Detect which cell encompasses the target text, then output its (X, Y) center coordinate. 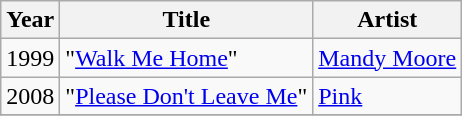
Artist (388, 20)
Year (30, 20)
Title (186, 20)
"Walk Me Home" (186, 58)
Mandy Moore (388, 58)
"Please Don't Leave Me" (186, 96)
1999 (30, 58)
2008 (30, 96)
Pink (388, 96)
